Capture the cell that displays the provided text and extract its (X, Y) central coordinate. 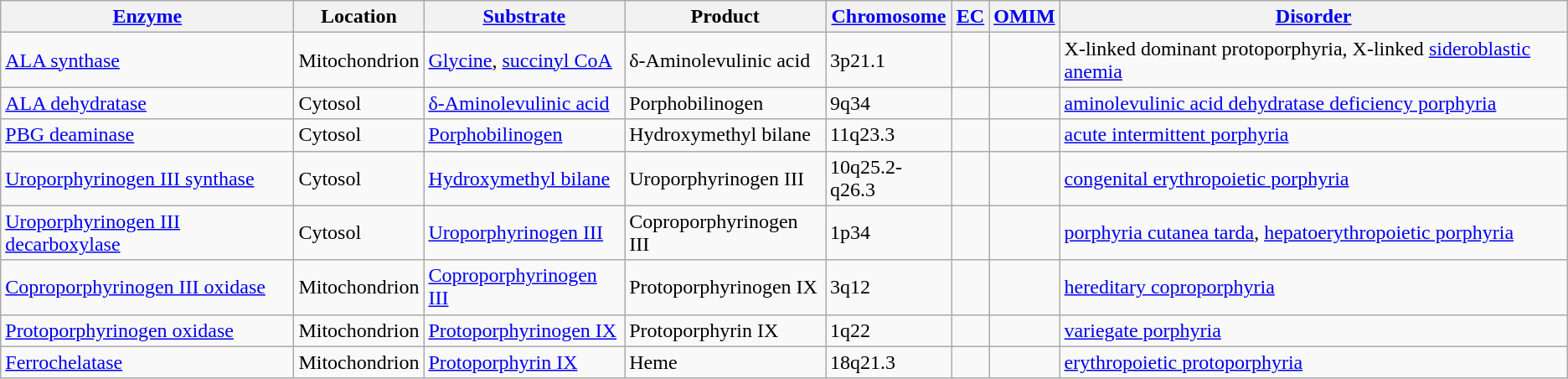
Chromosome (890, 17)
3p21.1 (890, 60)
porphyria cutanea tarda, hepatoerythropoietic porphyria (1313, 233)
Heme (725, 362)
Enzyme (147, 17)
Ferrochelatase (147, 362)
3q12 (890, 287)
aminolevulinic acid dehydratase deficiency porphyria (1313, 103)
Product (725, 17)
Location (358, 17)
Protoporphyrinogen oxidase (147, 330)
Uroporphyrinogen III synthase (147, 178)
EC (970, 17)
Substrate (524, 17)
ALA synthase (147, 60)
ALA dehydratase (147, 103)
1q22 (890, 330)
PBG deaminase (147, 135)
10q25.2-q26.3 (890, 178)
X-linked dominant protoporphyria, X-linked sideroblastic anemia (1313, 60)
erythropoietic protoporphyria (1313, 362)
Coproporphyrinogen III oxidase (147, 287)
1p34 (890, 233)
congenital erythropoietic porphyria (1313, 178)
Uroporphyrinogen III decarboxylase (147, 233)
11q23.3 (890, 135)
acute intermittent porphyria (1313, 135)
Glycine, succinyl CoA (524, 60)
18q21.3 (890, 362)
OMIM (1024, 17)
variegate porphyria (1313, 330)
hereditary coproporphyria (1313, 287)
9q34 (890, 103)
Disorder (1313, 17)
